Determine the [x, y] coordinate at the center of the cell enclosing the given text.  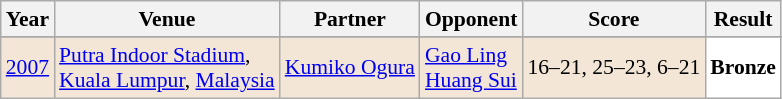
Venue [167, 19]
Score [614, 19]
Gao Ling Huang Sui [472, 68]
Partner [350, 19]
Bronze [743, 68]
Putra Indoor Stadium,Kuala Lumpur, Malaysia [167, 68]
Result [743, 19]
16–21, 25–23, 6–21 [614, 68]
Year [28, 19]
2007 [28, 68]
Kumiko Ogura [350, 68]
Opponent [472, 19]
